Detect which cell encompasses the target text, then output its [x, y] center coordinate. 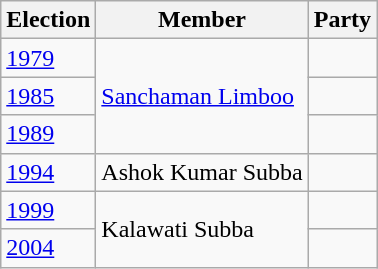
Party [342, 20]
Sanchaman Limboo [202, 96]
1985 [48, 96]
2004 [48, 248]
1999 [48, 210]
1994 [48, 172]
Kalawati Subba [202, 229]
Ashok Kumar Subba [202, 172]
Member [202, 20]
1989 [48, 134]
1979 [48, 58]
Election [48, 20]
